Capture the cell that displays the provided text and extract its (x, y) central coordinate. 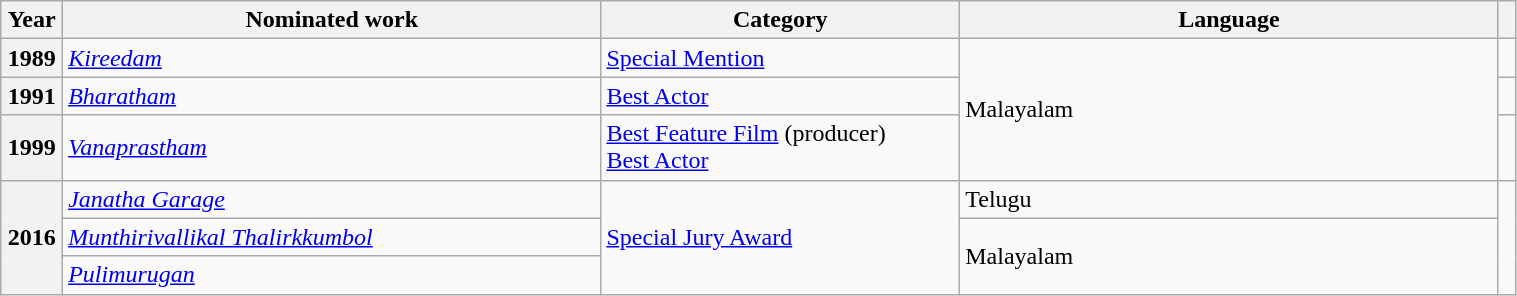
Special Jury Award (780, 237)
Category (780, 20)
Nominated work (332, 20)
Year (32, 20)
Language (1229, 20)
Telugu (1229, 199)
Pulimurugan (332, 275)
Kireedam (332, 58)
1991 (32, 96)
Best Actor (780, 96)
Bharatham (332, 96)
Special Mention (780, 58)
Janatha Garage (332, 199)
1989 (32, 58)
1999 (32, 148)
2016 (32, 237)
Vanaprastham (332, 148)
Best Feature Film (producer)Best Actor (780, 148)
Munthirivallikal Thalirkkumbol (332, 237)
